Search for the cell housing the specified text and yield its [X, Y] center coordinate. 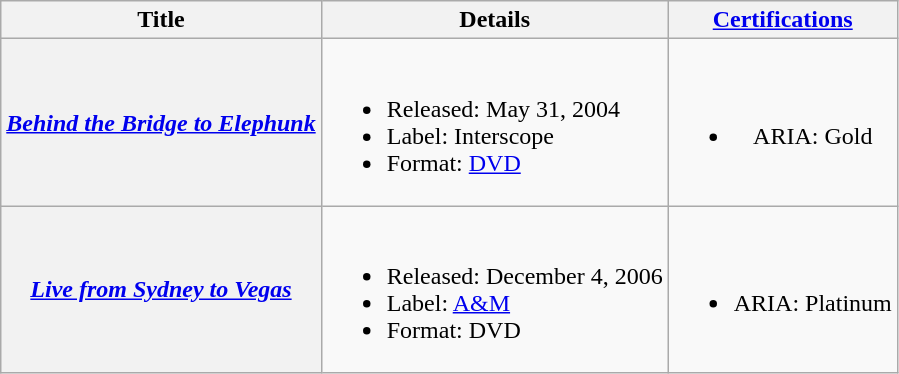
Behind the Bridge to Elephunk [161, 122]
Certifications [782, 20]
Details [494, 20]
ARIA: Gold [782, 122]
Released: May 31, 2004Label: InterscopeFormat: DVD [494, 122]
ARIA: Platinum [782, 290]
Title [161, 20]
Released: December 4, 2006Label: A&MFormat: DVD [494, 290]
Live from Sydney to Vegas [161, 290]
